Return the (x, y) coordinate for the center point of the cell that contains the specified text.  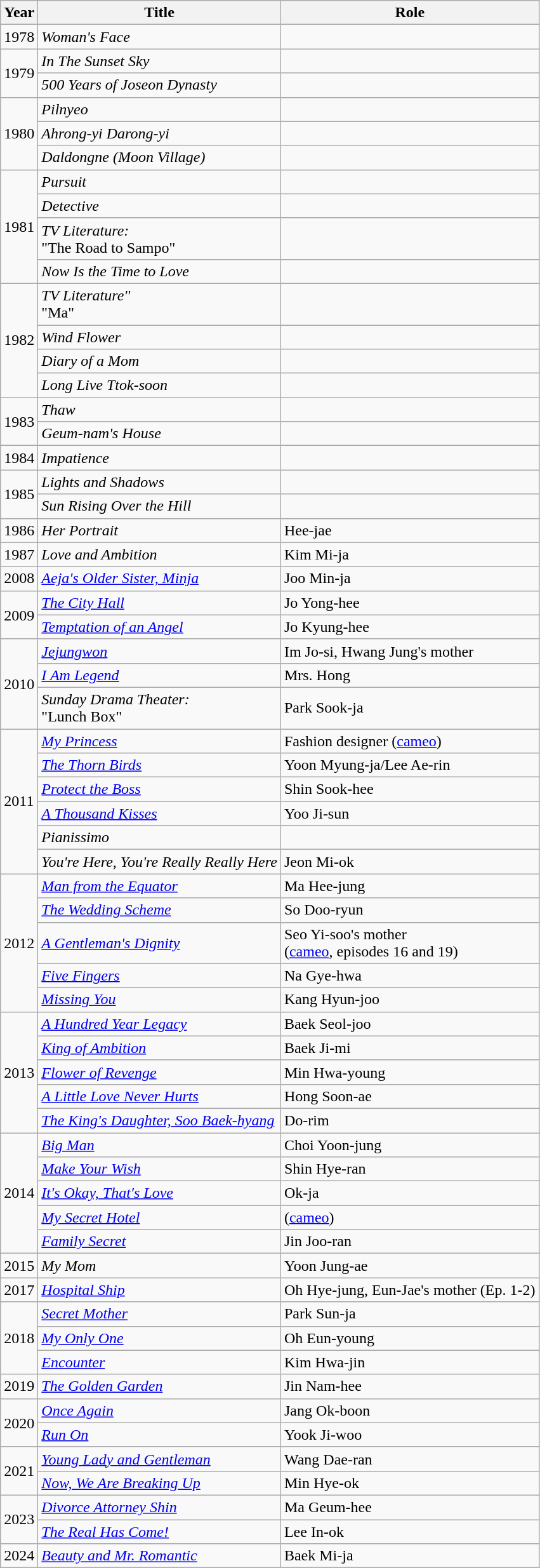
So Doo-ryun (410, 910)
Make Your Wish (160, 1169)
Big Man (160, 1145)
Yoon Myung-ja/Lee Ae-rin (410, 765)
Yoo Ji-sun (410, 814)
Min Hwa-young (410, 1072)
Do-rim (410, 1120)
Jang Ok-boon (410, 1411)
2017 (19, 1290)
2012 (19, 942)
Im Jo-si, Hwang Jung's mother (410, 651)
Lights and Shadows (160, 482)
Mrs. Hong (410, 675)
Pilnyeo (160, 109)
Ma Hee-jung (410, 886)
I Am Legend (160, 675)
Jo Yong-hee (410, 603)
A Thousand Kisses (160, 814)
Yoon Jung-ae (410, 1266)
Kim Mi-ja (410, 554)
2013 (19, 1072)
Hee-jae (410, 530)
Kim Hwa-jin (410, 1362)
1978 (19, 37)
1983 (19, 422)
Divorce Attorney Shin (160, 1507)
Impatience (160, 458)
1984 (19, 458)
Wind Flower (160, 337)
A Hundred Year Legacy (160, 1024)
Kang Hyun-joo (410, 1000)
Ok-ja (410, 1193)
2021 (19, 1471)
Encounter (160, 1362)
Hospital Ship (160, 1290)
TV Literature""Ma" (160, 304)
A Gentleman's Dignity (160, 942)
1980 (19, 133)
Pursuit (160, 182)
Pianissimo (160, 838)
2023 (19, 1519)
My Princess (160, 741)
1986 (19, 530)
Wang Dae-ran (410, 1459)
Family Secret (160, 1242)
Sunday Drama Theater:"Lunch Box" (160, 707)
1981 (19, 226)
The King's Daughter, Soo Baek-hyang (160, 1120)
Oh Hye-jung, Eun-Jae's mother (Ep. 1-2) (410, 1290)
Run On (160, 1435)
Shin Sook-hee (410, 789)
Fashion designer (cameo) (410, 741)
2014 (19, 1193)
Jin Joo-ran (410, 1242)
Missing You (160, 1000)
2019 (19, 1386)
Geum-nam's House (160, 434)
The Wedding Scheme (160, 910)
Man from the Equator (160, 886)
500 Years of Joseon Dynasty (160, 85)
The Golden Garden (160, 1386)
Yook Ji-woo (410, 1435)
2024 (19, 1556)
2011 (19, 801)
My Only One (160, 1338)
Detective (160, 206)
Ahrong-yi Darong-yi (160, 133)
Baek Seol-joo (410, 1024)
2020 (19, 1423)
Protect the Boss (160, 789)
2010 (19, 683)
Seo Yi-soo's mother (cameo, episodes 16 and 19) (410, 942)
Once Again (160, 1411)
Daldongne (Moon Village) (160, 157)
Lee In-ok (410, 1531)
My Secret Hotel (160, 1217)
Aeja's Older Sister, Minja (160, 579)
You're Here, You're Really Really Here (160, 862)
Now Is the Time to Love (160, 271)
It's Okay, That's Love (160, 1193)
Woman's Face (160, 37)
Shin Hye-ran (410, 1169)
Ma Geum-hee (410, 1507)
Choi Yoon-jung (410, 1145)
1982 (19, 340)
The City Hall (160, 603)
Now, We Are Breaking Up (160, 1483)
2009 (19, 615)
2018 (19, 1338)
Role (410, 13)
Baek Mi-ja (410, 1556)
Park Sun-ja (410, 1314)
1985 (19, 494)
1987 (19, 554)
The Real Has Come! (160, 1531)
1979 (19, 73)
My Mom (160, 1266)
King of Ambition (160, 1048)
Young Lady and Gentleman (160, 1459)
Diary of a Mom (160, 361)
Love and Ambition (160, 554)
Secret Mother (160, 1314)
Na Gye-hwa (410, 975)
Her Portrait (160, 530)
Jo Kyung-hee (410, 627)
Min Hye-ok (410, 1483)
Long Live Ttok-soon (160, 385)
Jejungwon (160, 651)
Park Sook-ja (410, 707)
Jin Nam-hee (410, 1386)
Title (160, 13)
2015 (19, 1266)
Five Fingers (160, 975)
Baek Ji-mi (410, 1048)
2008 (19, 579)
Thaw (160, 410)
Beauty and Mr. Romantic (160, 1556)
Joo Min-ja (410, 579)
Temptation of an Angel (160, 627)
Sun Rising Over the Hill (160, 506)
A Little Love Never Hurts (160, 1096)
The Thorn Birds (160, 765)
Flower of Revenge (160, 1072)
TV Literature:"The Road to Sampo" (160, 239)
Jeon Mi-ok (410, 862)
In The Sunset Sky (160, 61)
Oh Eun-young (410, 1338)
(cameo) (410, 1217)
Hong Soon-ae (410, 1096)
Year (19, 13)
